Return the (x, y) coordinate for the center point of the cell that contains the specified text.  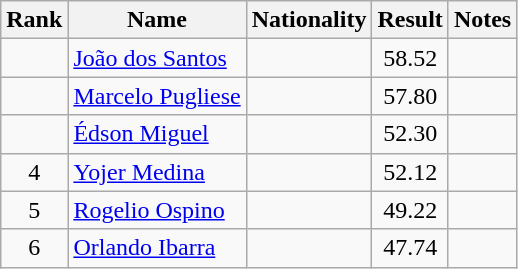
Name (157, 20)
47.74 (410, 248)
57.80 (410, 96)
5 (34, 210)
6 (34, 248)
João dos Santos (157, 58)
Yojer Medina (157, 172)
Rank (34, 20)
4 (34, 172)
Notes (482, 20)
49.22 (410, 210)
58.52 (410, 58)
Nationality (309, 20)
Rogelio Ospino (157, 210)
52.30 (410, 134)
52.12 (410, 172)
Édson Miguel (157, 134)
Result (410, 20)
Marcelo Pugliese (157, 96)
Orlando Ibarra (157, 248)
